Locate the cell with the specified text and output its (X, Y) center coordinate. 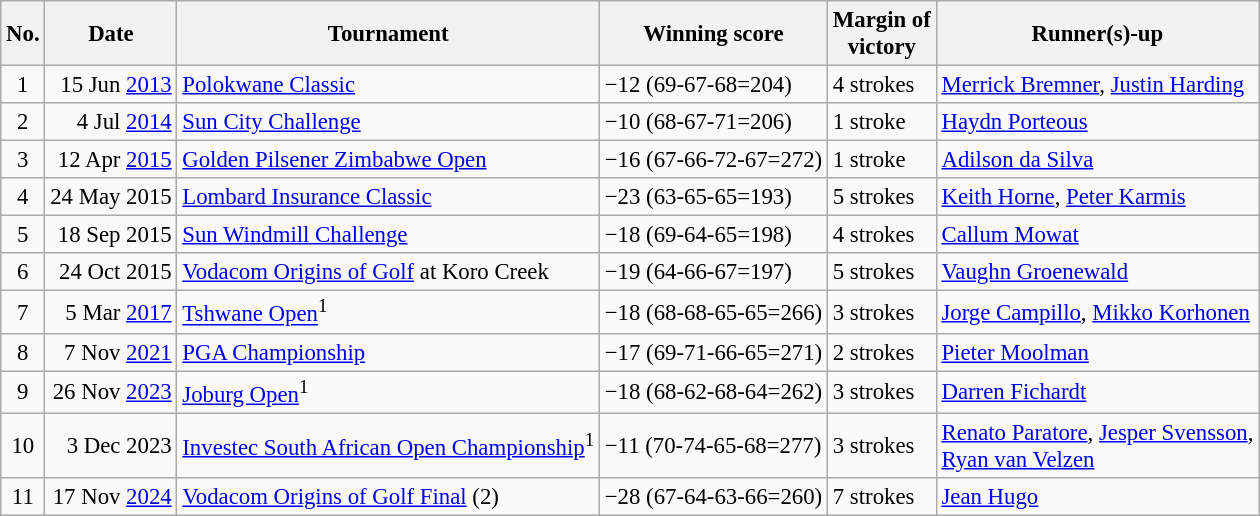
Joburg Open1 (388, 392)
Investec South African Open Championship1 (388, 446)
26 Nov 2023 (111, 392)
10 (23, 446)
6 (23, 273)
3 (23, 160)
12 Apr 2015 (111, 160)
Runner(s)-up (1098, 34)
18 Sep 2015 (111, 235)
7 (23, 312)
Adilson da Silva (1098, 160)
Merrick Bremner, Justin Harding (1098, 85)
Winning score (713, 34)
Jorge Campillo, Mikko Korhonen (1098, 312)
Tshwane Open1 (388, 312)
Sun City Challenge (388, 122)
17 Nov 2024 (111, 497)
Renato Paratore, Jesper Svensson, Ryan van Velzen (1098, 446)
Callum Mowat (1098, 235)
Darren Fichardt (1098, 392)
−11 (70-74-65-68=277) (713, 446)
Tournament (388, 34)
24 Oct 2015 (111, 273)
Vodacom Origins of Golf Final (2) (388, 497)
Lombard Insurance Classic (388, 197)
Vaughn Groenewald (1098, 273)
−28 (67-64-63-66=260) (713, 497)
7 Nov 2021 (111, 352)
No. (23, 34)
−16 (67-66-72-67=272) (713, 160)
−23 (63-65-65=193) (713, 197)
Pieter Moolman (1098, 352)
−18 (68-68-65-65=266) (713, 312)
2 strokes (882, 352)
PGA Championship (388, 352)
Golden Pilsener Zimbabwe Open (388, 160)
Date (111, 34)
Polokwane Classic (388, 85)
Sun Windmill Challenge (388, 235)
9 (23, 392)
5 Mar 2017 (111, 312)
Keith Horne, Peter Karmis (1098, 197)
−19 (64-66-67=197) (713, 273)
4 Jul 2014 (111, 122)
−17 (69-71-66-65=271) (713, 352)
Haydn Porteous (1098, 122)
−10 (68-67-71=206) (713, 122)
Vodacom Origins of Golf at Koro Creek (388, 273)
1 (23, 85)
Jean Hugo (1098, 497)
11 (23, 497)
−12 (69-67-68=204) (713, 85)
4 (23, 197)
5 (23, 235)
8 (23, 352)
3 Dec 2023 (111, 446)
7 strokes (882, 497)
15 Jun 2013 (111, 85)
24 May 2015 (111, 197)
2 (23, 122)
Margin ofvictory (882, 34)
−18 (69-64-65=198) (713, 235)
−18 (68-62-68-64=262) (713, 392)
